From the cell containing the given text, extract its center point as (X, Y) coordinate. 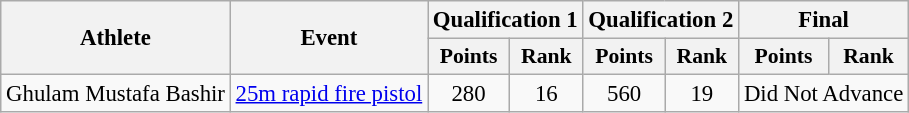
Athlete (116, 38)
25m rapid fire pistol (328, 93)
Qualification 1 (506, 20)
280 (469, 93)
19 (702, 93)
Event (328, 38)
Did Not Advance (824, 93)
560 (624, 93)
Qualification 2 (661, 20)
Ghulam Mustafa Bashir (116, 93)
16 (546, 93)
Final (824, 20)
